Determine the (X, Y) coordinate at the center of the cell enclosing the given text.  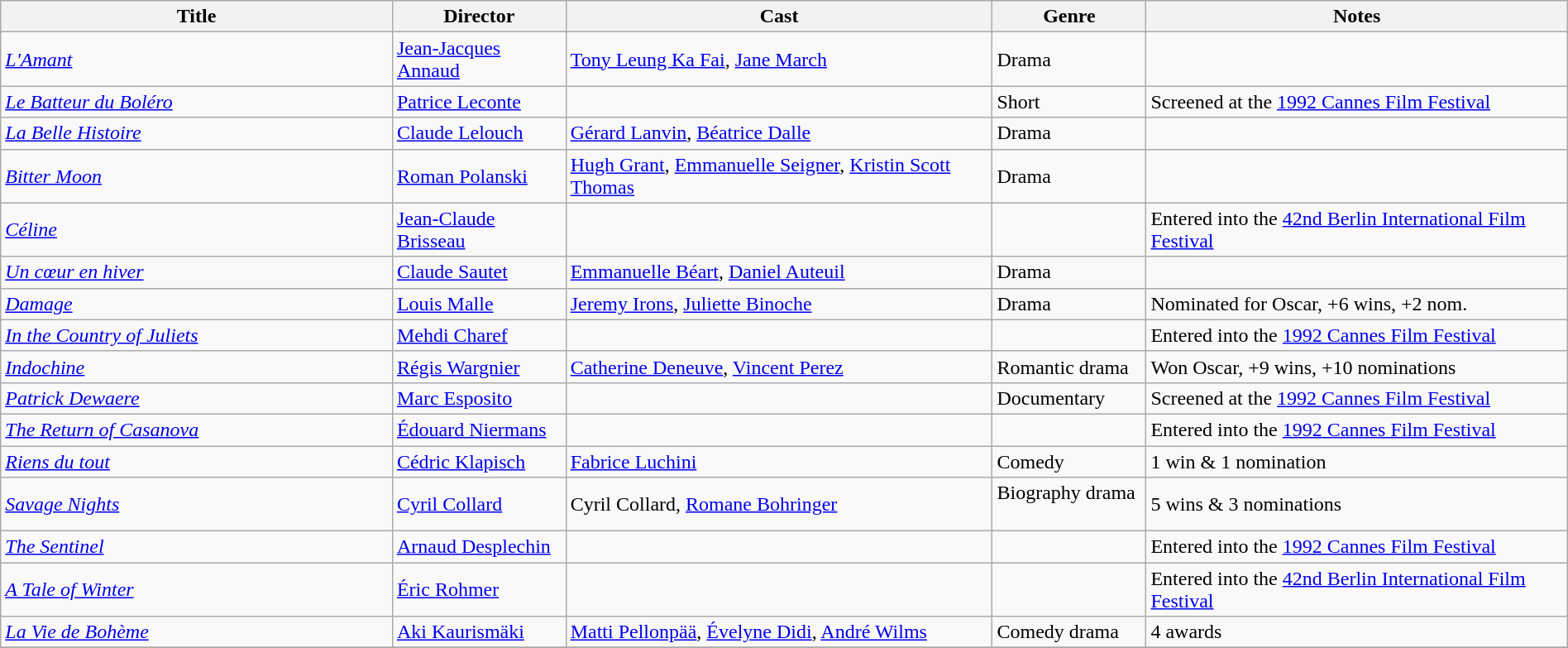
A Tale of Winter (197, 589)
Fabrice Luchini (779, 461)
1 win & 1 nomination (1356, 461)
4 awards (1356, 632)
Damage (197, 304)
Riens du tout (197, 461)
Short (1069, 102)
Claude Sautet (479, 272)
Genre (1069, 17)
The Return of Casanova (197, 430)
Le Batteur du Boléro (197, 102)
Marc Esposito (479, 398)
Cyril Collard, Romane Bohringer (779, 505)
Édouard Niermans (479, 430)
L'Amant (197, 60)
Jean-Claude Brisseau (479, 230)
Savage Nights (197, 505)
Director (479, 17)
Arnaud Desplechin (479, 547)
Romantic drama (1069, 367)
Cédric Klapisch (479, 461)
Mehdi Charef (479, 335)
Notes (1356, 17)
Céline (197, 230)
Nominated for Oscar, +6 wins, +2 nom. (1356, 304)
La Vie de Bohème (197, 632)
Jeremy Irons, Juliette Binoche (779, 304)
Un cœur en hiver (197, 272)
Comedy (1069, 461)
Documentary (1069, 398)
The Sentinel (197, 547)
Title (197, 17)
In the Country of Juliets (197, 335)
Catherine Deneuve, Vincent Perez (779, 367)
Hugh Grant, Emmanuelle Seigner, Kristin Scott Thomas (779, 175)
Won Oscar, +9 wins, +10 nominations (1356, 367)
Claude Lelouch (479, 133)
Comedy drama (1069, 632)
Emmanuelle Béart, Daniel Auteuil (779, 272)
Roman Polanski (479, 175)
Cyril Collard (479, 505)
Régis Wargnier (479, 367)
Bitter Moon (197, 175)
La Belle Histoire (197, 133)
Cast (779, 17)
Patrick Dewaere (197, 398)
Patrice Leconte (479, 102)
Tony Leung Ka Fai, Jane March (779, 60)
Éric Rohmer (479, 589)
Gérard Lanvin, Béatrice Dalle (779, 133)
Biography drama (1069, 505)
Matti Pellonpää, Évelyne Didi, André Wilms (779, 632)
Aki Kaurismäki (479, 632)
Indochine (197, 367)
5 wins & 3 nominations (1356, 505)
Jean-Jacques Annaud (479, 60)
Louis Malle (479, 304)
